Detect which cell encompasses the target text, then output its (X, Y) center coordinate. 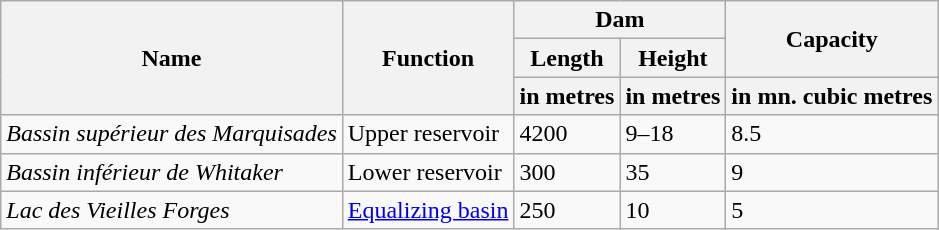
Upper reservoir (428, 134)
8.5 (832, 134)
Name (172, 58)
Bassin inférieur de Whitaker (172, 172)
Height (673, 58)
4200 (567, 134)
Dam (620, 20)
Function (428, 58)
Length (567, 58)
5 (832, 210)
Lac des Vieilles Forges (172, 210)
in mn. cubic metres (832, 96)
Equalizing basin (428, 210)
Capacity (832, 39)
9–18 (673, 134)
250 (567, 210)
35 (673, 172)
10 (673, 210)
300 (567, 172)
Bassin supérieur des Marquisades (172, 134)
9 (832, 172)
Lower reservoir (428, 172)
